Locate the cell with the specified text and output its (x, y) center coordinate. 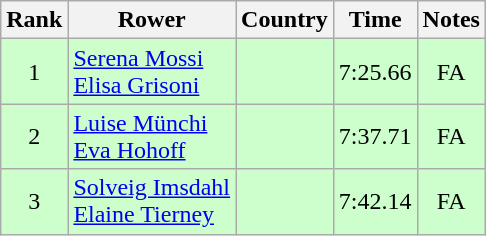
7:37.71 (375, 136)
Luise MünchiEva Hohoff (152, 136)
Country (285, 20)
2 (34, 136)
Rank (34, 20)
Serena MossiElisa Grisoni (152, 72)
Notes (451, 20)
7:25.66 (375, 72)
7:42.14 (375, 202)
Rower (152, 20)
1 (34, 72)
Solveig ImsdahlElaine Tierney (152, 202)
3 (34, 202)
Time (375, 20)
